Determine the (x, y) coordinate at the center of the cell enclosing the given text.  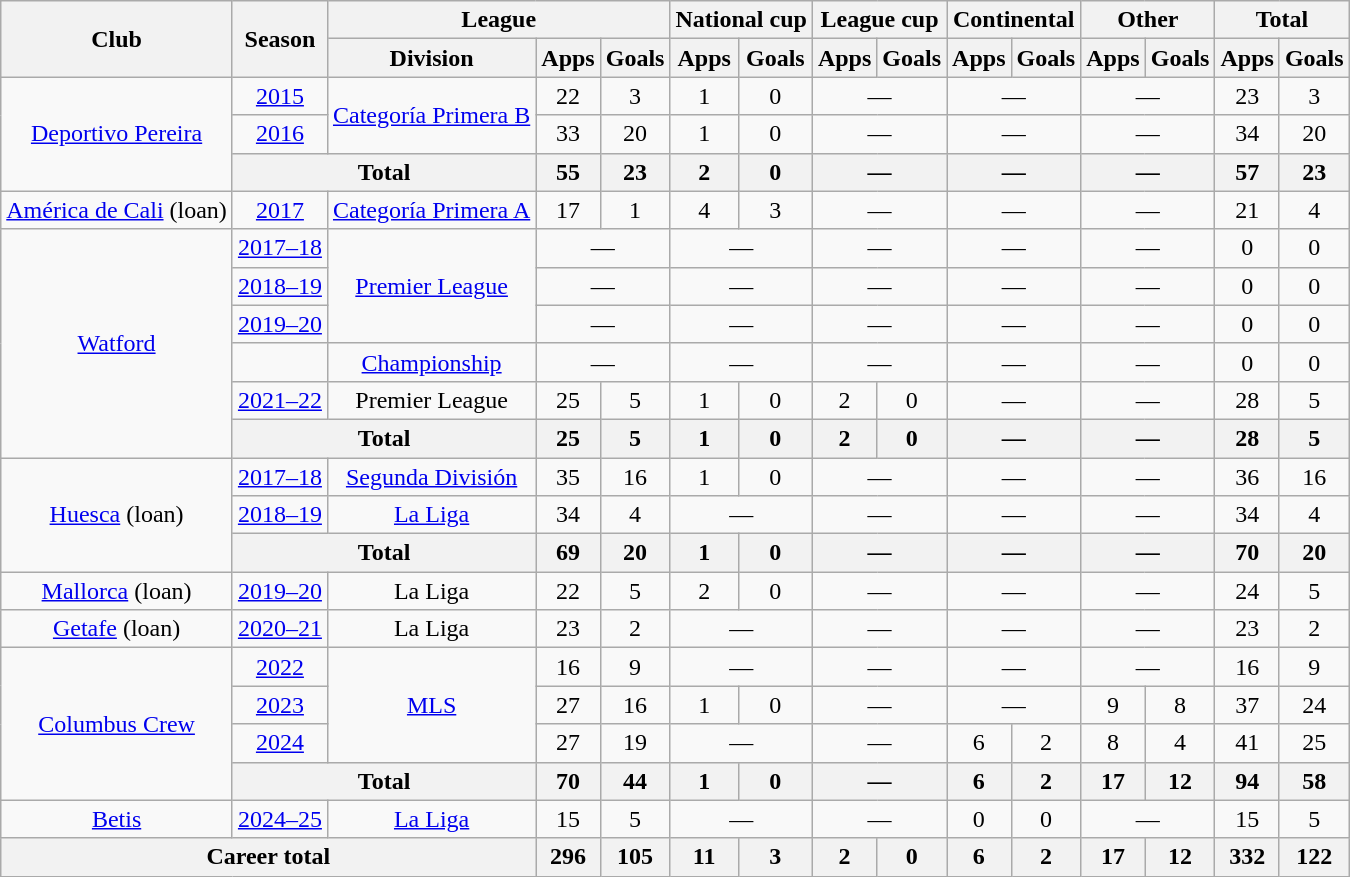
Categoría Primera B (431, 115)
Categoría Primera A (431, 210)
41 (1247, 743)
Watford (117, 343)
105 (635, 857)
League (498, 20)
332 (1247, 857)
33 (568, 134)
69 (568, 553)
2015 (280, 96)
2023 (280, 705)
Championship (431, 362)
MLS (431, 705)
Season (280, 39)
122 (1314, 857)
América de Cali (loan) (117, 210)
37 (1247, 705)
44 (635, 781)
Mallorca (loan) (117, 591)
Continental (1014, 20)
Segunda División (431, 477)
Columbus Crew (117, 724)
Deportivo Pereira (117, 134)
Career total (268, 857)
58 (1314, 781)
35 (568, 477)
2024–25 (280, 819)
55 (568, 172)
Club (117, 39)
296 (568, 857)
57 (1247, 172)
2016 (280, 134)
National cup (741, 20)
2020–21 (280, 629)
94 (1247, 781)
2022 (280, 667)
2021–22 (280, 400)
Huesca (loan) (117, 515)
11 (704, 857)
2024 (280, 743)
21 (1247, 210)
2017 (280, 210)
Other (1148, 20)
Division (431, 58)
19 (635, 743)
Getafe (loan) (117, 629)
36 (1247, 477)
League cup (879, 20)
Betis (117, 819)
